Identify which cell holds the provided text, then report its (X, Y) central coordinate. 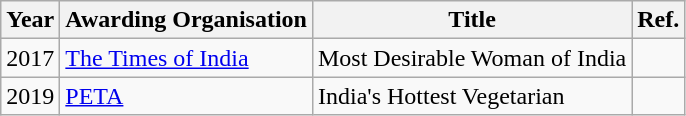
2019 (30, 96)
Ref. (658, 20)
2017 (30, 58)
Title (472, 20)
The Times of India (186, 58)
Most Desirable Woman of India (472, 58)
Awarding Organisation (186, 20)
Year (30, 20)
PETA (186, 96)
India's Hottest Vegetarian (472, 96)
